Provide the [x, y] coordinate of the cell's center where the given text is located.  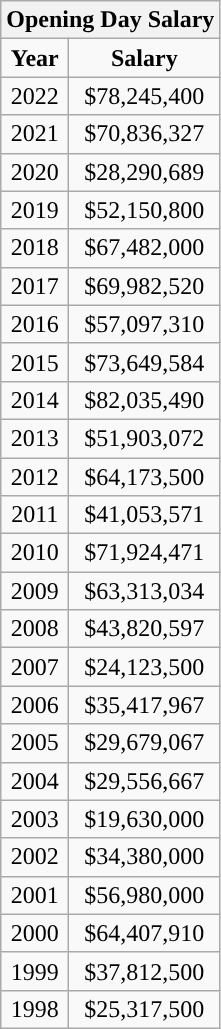
$82,035,490 [144, 400]
2021 [35, 134]
2004 [35, 781]
2020 [35, 172]
2010 [35, 553]
2017 [35, 286]
$69,982,520 [144, 286]
2018 [35, 248]
$64,407,910 [144, 933]
2009 [35, 591]
$51,903,072 [144, 438]
2013 [35, 438]
Salary [144, 58]
$70,836,327 [144, 134]
$41,053,571 [144, 515]
$37,812,500 [144, 971]
$63,313,034 [144, 591]
2015 [35, 362]
$25,317,500 [144, 1009]
1999 [35, 971]
$35,417,967 [144, 705]
2014 [35, 400]
2012 [35, 477]
Opening Day Salary [110, 20]
$34,380,000 [144, 857]
$43,820,597 [144, 629]
$52,150,800 [144, 210]
$19,630,000 [144, 819]
2008 [35, 629]
2007 [35, 667]
2000 [35, 933]
$78,245,400 [144, 96]
2002 [35, 857]
2022 [35, 96]
$29,556,667 [144, 781]
$56,980,000 [144, 895]
$57,097,310 [144, 324]
Year [35, 58]
$71,924,471 [144, 553]
2016 [35, 324]
2006 [35, 705]
2011 [35, 515]
2001 [35, 895]
2019 [35, 210]
$24,123,500 [144, 667]
2005 [35, 743]
2003 [35, 819]
$67,482,000 [144, 248]
$29,679,067 [144, 743]
$73,649,584 [144, 362]
1998 [35, 1009]
$64,173,500 [144, 477]
$28,290,689 [144, 172]
